Return (x, y) of the center of cell containing provided text 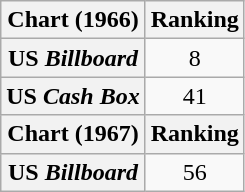
41 (194, 96)
Chart (1966) (73, 20)
Chart (1967) (73, 134)
8 (194, 58)
56 (194, 172)
US Cash Box (73, 96)
